Search for the cell housing the specified text and yield its (X, Y) center coordinate. 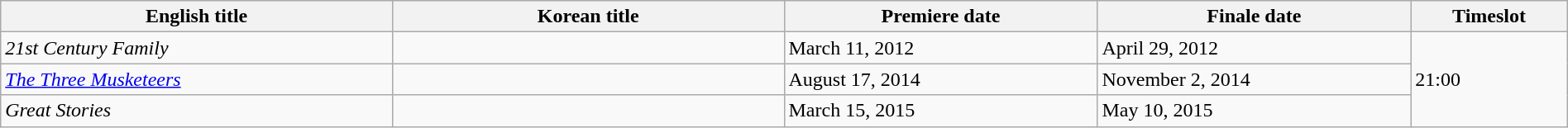
Korean title (588, 17)
21:00 (1489, 79)
Great Stories (197, 111)
21st Century Family (197, 48)
The Three Musketeers (197, 79)
November 2, 2014 (1254, 79)
March 15, 2015 (941, 111)
Finale date (1254, 17)
Timeslot (1489, 17)
March 11, 2012 (941, 48)
August 17, 2014 (941, 79)
Premiere date (941, 17)
May 10, 2015 (1254, 111)
English title (197, 17)
April 29, 2012 (1254, 48)
